Extract the [X, Y] coordinate from the center of the cell holding the provided text.  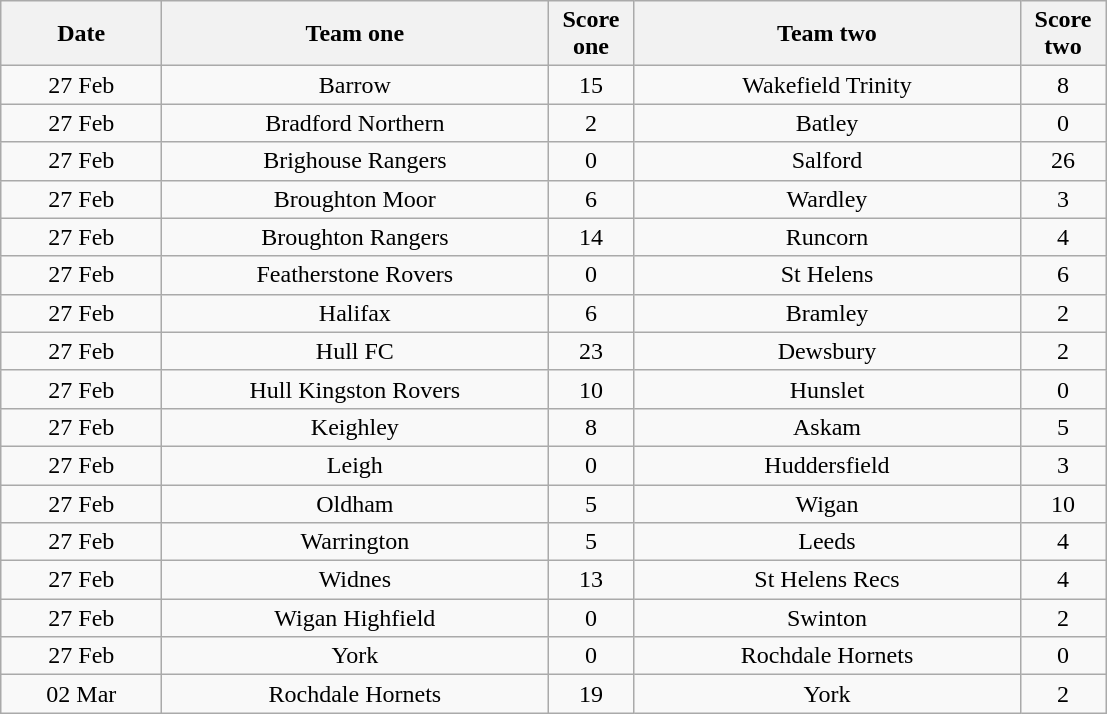
Swinton [827, 618]
Team one [355, 34]
Bradford Northern [355, 123]
Leeds [827, 542]
Broughton Rangers [355, 237]
14 [591, 237]
Huddersfield [827, 465]
Score two [1063, 34]
Keighley [355, 427]
Halifax [355, 313]
13 [591, 580]
Dewsbury [827, 351]
Runcorn [827, 237]
Widnes [355, 580]
Wakefield Trinity [827, 85]
26 [1063, 161]
Warrington [355, 542]
Hull FC [355, 351]
Batley [827, 123]
Hunslet [827, 389]
Brighouse Rangers [355, 161]
Askam [827, 427]
Score one [591, 34]
Wigan [827, 503]
Leigh [355, 465]
Featherstone Rovers [355, 275]
Bramley [827, 313]
Date [82, 34]
Wardley [827, 199]
Oldham [355, 503]
Salford [827, 161]
St Helens Recs [827, 580]
Wigan Highfield [355, 618]
Barrow [355, 85]
Broughton Moor [355, 199]
St Helens [827, 275]
15 [591, 85]
Hull Kingston Rovers [355, 389]
02 Mar [82, 694]
19 [591, 694]
Team two [827, 34]
23 [591, 351]
